Identify which cell holds the provided text, then report its [X, Y] central coordinate. 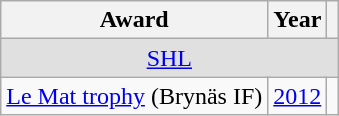
2012 [298, 96]
Le Mat trophy (Brynäs IF) [134, 96]
SHL [170, 58]
Award [134, 20]
Year [298, 20]
